From the cell containing the given text, extract its center point as [X, Y] coordinate. 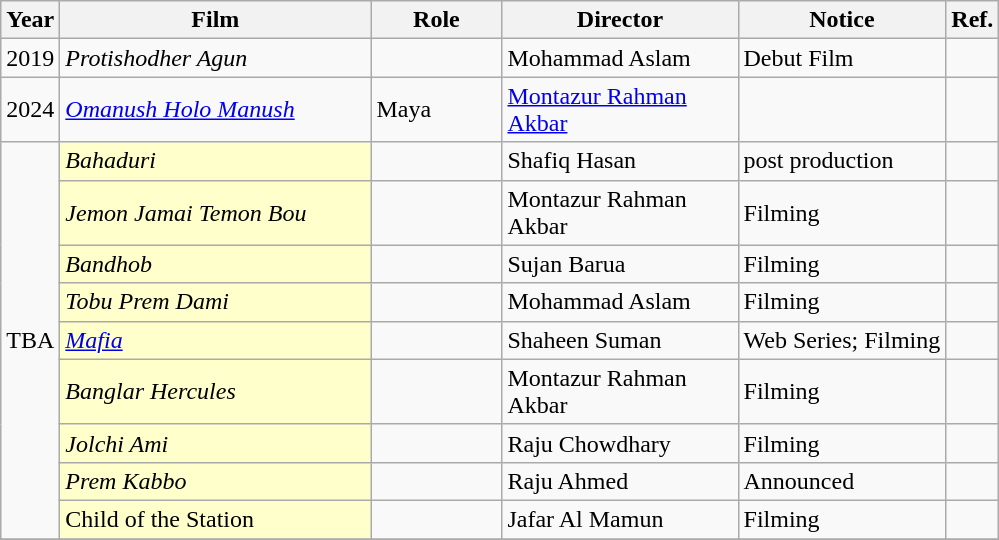
Jafar Al Mamun [620, 519]
2024 [30, 110]
Tobu Prem Dami [216, 302]
Bahaduri [216, 161]
Role [436, 20]
Jolchi Ami [216, 443]
Sujan Barua [620, 264]
2019 [30, 58]
Maya [436, 110]
Notice [842, 20]
TBA [30, 340]
Protishodher Agun [216, 58]
Film [216, 20]
Year [30, 20]
Prem Kabbo [216, 481]
Omanush Holo Manush [216, 110]
Director [620, 20]
Child of the Station [216, 519]
Mafia [216, 340]
Ref. [972, 20]
Shaheen Suman [620, 340]
Debut Film [842, 58]
Banglar Hercules [216, 392]
Raju Chowdhary [620, 443]
post production [842, 161]
Announced [842, 481]
Raju Ahmed [620, 481]
Shafiq Hasan [620, 161]
Web Series; Filming [842, 340]
Jemon Jamai Temon Bou [216, 212]
Bandhob [216, 264]
